Extract the [x, y] coordinate from the center of the cell holding the provided text.  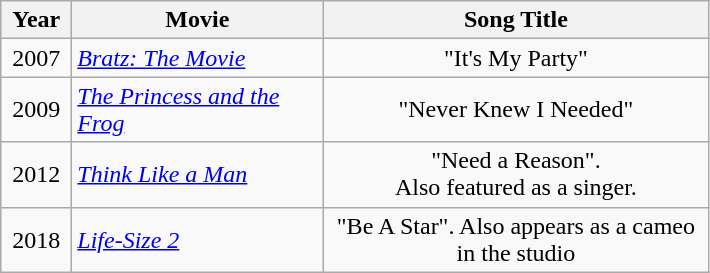
"Never Knew I Needed" [516, 110]
"Need a Reason". Also featured as a singer. [516, 174]
2018 [36, 240]
2007 [36, 58]
Movie [198, 20]
The Princess and the Frog [198, 110]
2012 [36, 174]
Think Like a Man [198, 174]
Life-Size 2 [198, 240]
Bratz: The Movie [198, 58]
"It's My Party" [516, 58]
"Be A Star". Also appears as a cameo in the studio [516, 240]
Song Title [516, 20]
2009 [36, 110]
Year [36, 20]
